Detect which cell encompasses the target text, then output its (x, y) center coordinate. 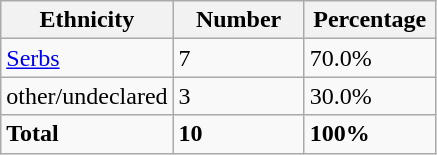
Serbs (87, 58)
3 (238, 96)
100% (370, 134)
other/undeclared (87, 96)
7 (238, 58)
Ethnicity (87, 20)
Percentage (370, 20)
30.0% (370, 96)
Number (238, 20)
Total (87, 134)
10 (238, 134)
70.0% (370, 58)
